Pinpoint the cell where the given text exists, returning its (X, Y) midpoint coordinate. 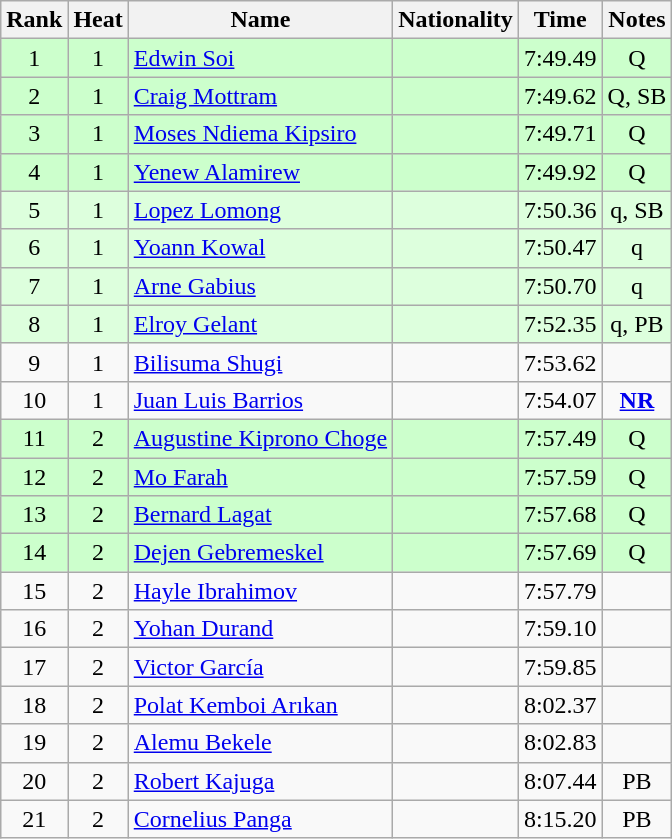
7:52.35 (560, 324)
Augustine Kiprono Choge (260, 438)
7:49.62 (560, 96)
Rank (34, 20)
8 (34, 324)
6 (34, 248)
Bilisuma Shugi (260, 362)
Cornelius Panga (260, 819)
7:50.36 (560, 210)
Notes (637, 20)
Arne Gabius (260, 286)
15 (34, 591)
Mo Farah (260, 477)
Alemu Bekele (260, 743)
7:57.49 (560, 438)
Victor García (260, 667)
8:02.83 (560, 743)
7:49.92 (560, 172)
3 (34, 134)
9 (34, 362)
7:49.71 (560, 134)
7:49.49 (560, 58)
Robert Kajuga (260, 781)
8:15.20 (560, 819)
Moses Ndiema Kipsiro (260, 134)
Hayle Ibrahimov (260, 591)
11 (34, 438)
Heat (98, 20)
Bernard Lagat (260, 515)
7:57.68 (560, 515)
7:57.59 (560, 477)
Elroy Gelant (260, 324)
10 (34, 400)
20 (34, 781)
q, SB (637, 210)
19 (34, 743)
8:02.37 (560, 705)
16 (34, 629)
17 (34, 667)
7:54.07 (560, 400)
14 (34, 553)
7:50.47 (560, 248)
Edwin Soi (260, 58)
18 (34, 705)
7:57.69 (560, 553)
4 (34, 172)
7:59.10 (560, 629)
Polat Kemboi Arıkan (260, 705)
Q, SB (637, 96)
Time (560, 20)
7:59.85 (560, 667)
Yoann Kowal (260, 248)
q, PB (637, 324)
Dejen Gebremeskel (260, 553)
8:07.44 (560, 781)
Juan Luis Barrios (260, 400)
Craig Mottram (260, 96)
7:53.62 (560, 362)
Name (260, 20)
Nationality (456, 20)
NR (637, 400)
7:50.70 (560, 286)
Yohan Durand (260, 629)
Lopez Lomong (260, 210)
7:57.79 (560, 591)
5 (34, 210)
7 (34, 286)
12 (34, 477)
21 (34, 819)
Yenew Alamirew (260, 172)
13 (34, 515)
